Identify which cell holds the provided text, then report its (x, y) central coordinate. 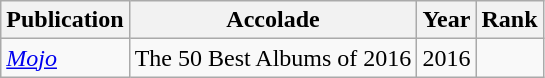
Accolade (273, 20)
The 50 Best Albums of 2016 (273, 58)
Rank (510, 20)
Year (446, 20)
Publication (65, 20)
2016 (446, 58)
Mojo (65, 58)
